Identify which cell holds the provided text, then report its (X, Y) central coordinate. 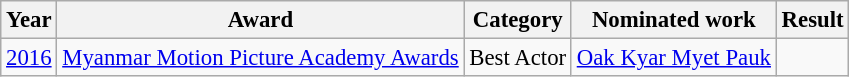
Result (812, 20)
Nominated work (674, 20)
Oak Kyar Myet Pauk (674, 58)
Best Actor (518, 58)
Year (29, 20)
Award (260, 20)
Myanmar Motion Picture Academy Awards (260, 58)
2016 (29, 58)
Category (518, 20)
